Extract the (X, Y) coordinate from the center of the cell holding the provided text.  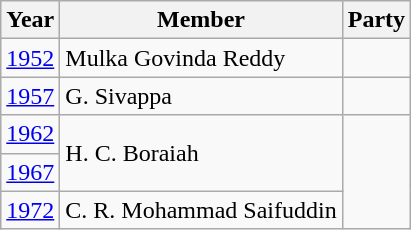
1972 (30, 210)
Member (201, 20)
Party (376, 20)
1957 (30, 96)
Year (30, 20)
1952 (30, 58)
Mulka Govinda Reddy (201, 58)
G. Sivappa (201, 96)
1962 (30, 134)
H. C. Boraiah (201, 153)
C. R. Mohammad Saifuddin (201, 210)
1967 (30, 172)
